Scan for the cell matching the given text and deliver its (X, Y) coordinate at center. 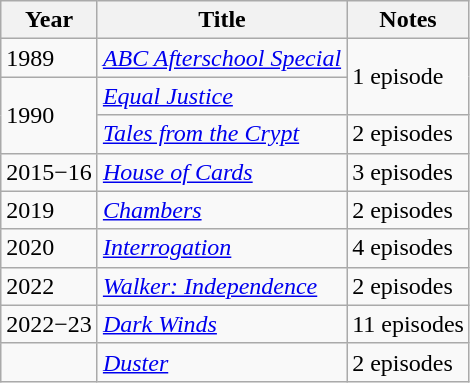
Chambers (222, 210)
Tales from the Crypt (222, 134)
Equal Justice (222, 96)
11 episodes (408, 324)
Title (222, 20)
1989 (50, 58)
2019 (50, 210)
Notes (408, 20)
Walker: Independence (222, 286)
2022 (50, 286)
ABC Afterschool Special (222, 58)
1990 (50, 115)
2020 (50, 248)
1 episode (408, 77)
3 episodes (408, 172)
4 episodes (408, 248)
Dark Winds (222, 324)
Duster (222, 362)
House of Cards (222, 172)
2015−16 (50, 172)
Year (50, 20)
Interrogation (222, 248)
2022−23 (50, 324)
